Pinpoint the cell where the given text exists, returning its (X, Y) midpoint coordinate. 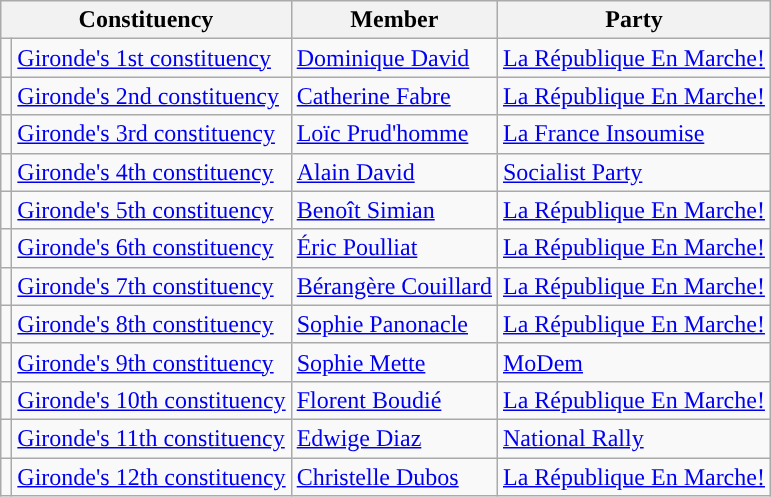
Gironde's 8th constituency (152, 324)
Christelle Dubos (394, 477)
La France Insoumise (634, 134)
Bérangère Couillard (394, 286)
Florent Boudié (394, 400)
Gironde's 10th constituency (152, 400)
MoDem (634, 362)
Éric Poulliat (394, 248)
Sophie Panonacle (394, 324)
Gironde's 11th constituency (152, 438)
Dominique David (394, 58)
Gironde's 6th constituency (152, 248)
Gironde's 5th constituency (152, 210)
Constituency (146, 20)
Gironde's 12th constituency (152, 477)
Sophie Mette (394, 362)
Gironde's 2nd constituency (152, 96)
National Rally (634, 438)
Gironde's 7th constituency (152, 286)
Gironde's 4th constituency (152, 172)
Gironde's 9th constituency (152, 362)
Catherine Fabre (394, 96)
Socialist Party (634, 172)
Loïc Prud'homme (394, 134)
Edwige Diaz (394, 438)
Gironde's 3rd constituency (152, 134)
Gironde's 1st constituency (152, 58)
Party (634, 20)
Alain David (394, 172)
Member (394, 20)
Benoît Simian (394, 210)
